Provide the (x, y) coordinate of the cell's center where the given text is located.  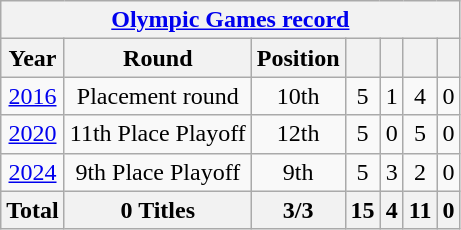
11th Place Playoff (158, 134)
Placement round (158, 96)
9th Place Playoff (158, 172)
2024 (33, 172)
2016 (33, 96)
2020 (33, 134)
2 (420, 172)
10th (298, 96)
Year (33, 58)
1 (392, 96)
3/3 (298, 210)
0 Titles (158, 210)
Olympic Games record (230, 20)
Total (33, 210)
15 (362, 210)
9th (298, 172)
12th (298, 134)
3 (392, 172)
11 (420, 210)
Round (158, 58)
Position (298, 58)
